Determine the (x, y) coordinate at the center of the cell enclosing the given text.  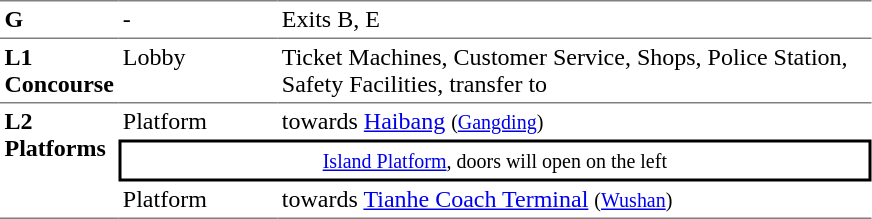
Platform (198, 122)
Exits B, E (574, 19)
L1Concourse (59, 71)
- (198, 19)
Lobby (198, 71)
Ticket Machines, Customer Service, Shops, Police Station, Safety Facilities, transfer to (574, 71)
Island Platform, doors will open on the left (494, 161)
towards Haibang (Gangding) (574, 122)
G (59, 19)
